Output the [X, Y] coordinate of the center of the cell containing the given text.  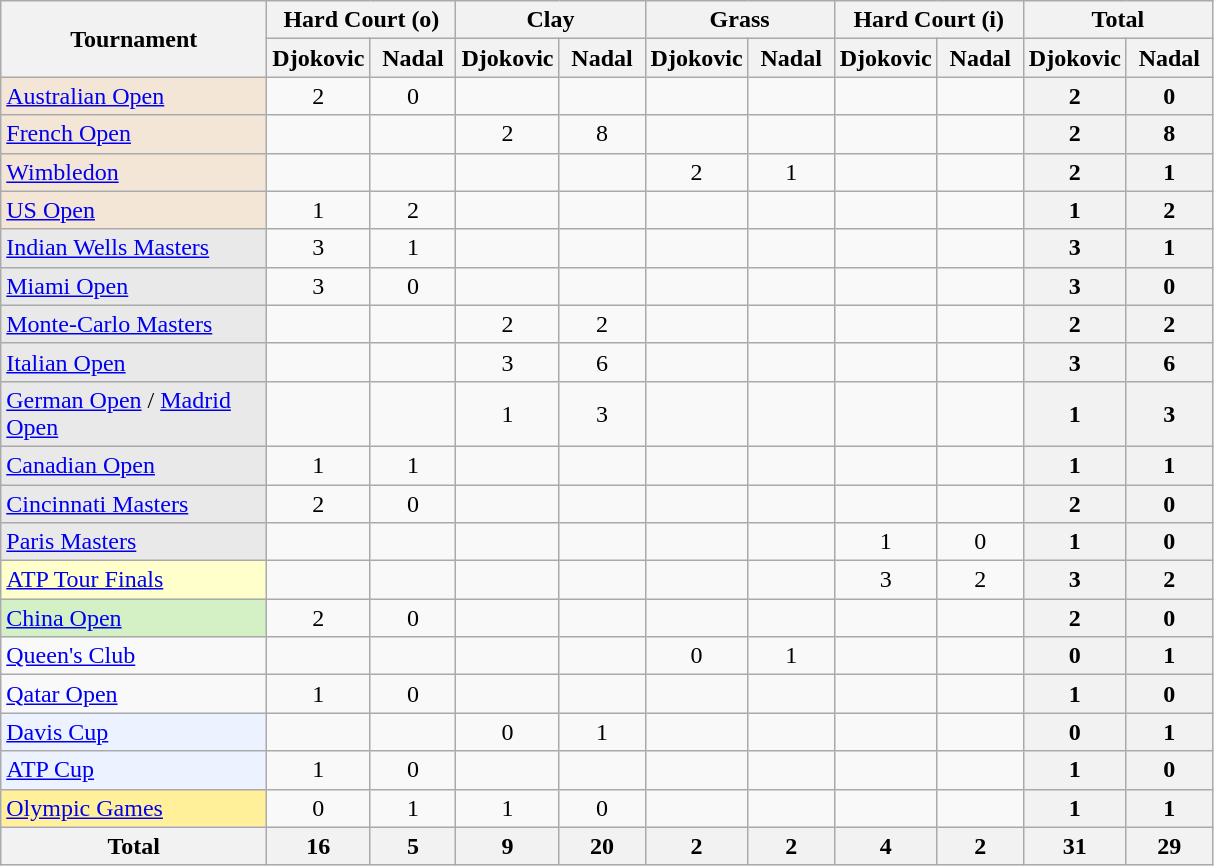
4 [886, 846]
Australian Open [134, 96]
Queen's Club [134, 656]
Tournament [134, 39]
Qatar Open [134, 694]
20 [602, 846]
Cincinnati Masters [134, 503]
Grass [740, 20]
29 [1169, 846]
Monte-Carlo Masters [134, 324]
16 [318, 846]
ATP Tour Finals [134, 580]
5 [413, 846]
German Open / Madrid Open [134, 414]
Olympic Games [134, 808]
US Open [134, 210]
French Open [134, 134]
Davis Cup [134, 732]
Clay [550, 20]
ATP Cup [134, 770]
Canadian Open [134, 465]
Miami Open [134, 286]
Paris Masters [134, 542]
Wimbledon [134, 172]
Hard Court (i) [928, 20]
9 [508, 846]
Indian Wells Masters [134, 248]
China Open [134, 618]
31 [1074, 846]
Hard Court (o) [362, 20]
Italian Open [134, 362]
